Return the [x, y] coordinate for the center point of the cell that contains the specified text.  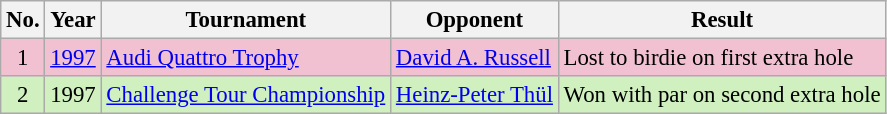
2 [23, 95]
Audi Quattro Trophy [246, 58]
1 [23, 58]
Result [722, 20]
Lost to birdie on first extra hole [722, 58]
Challenge Tour Championship [246, 95]
David A. Russell [475, 58]
Heinz-Peter Thül [475, 95]
Won with par on second extra hole [722, 95]
No. [23, 20]
Tournament [246, 20]
Year [73, 20]
Opponent [475, 20]
